Determine the (X, Y) coordinate at the center of the cell enclosing the given text.  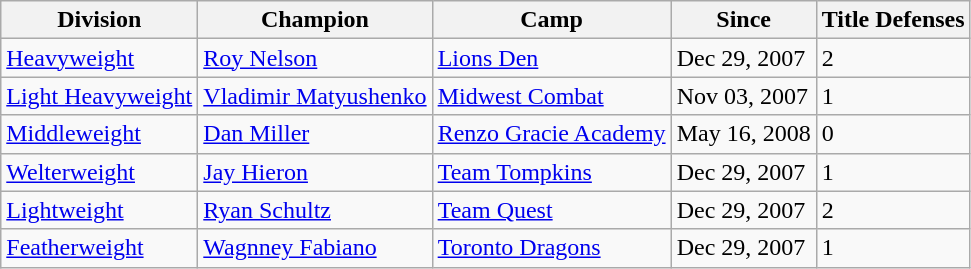
Division (100, 20)
Heavyweight (100, 58)
Lightweight (100, 210)
Ryan Schultz (315, 210)
Light Heavyweight (100, 96)
Nov 03, 2007 (744, 96)
May 16, 2008 (744, 134)
Camp (552, 20)
Jay Hieron (315, 172)
Welterweight (100, 172)
Title Defenses (893, 20)
Renzo Gracie Academy (552, 134)
Since (744, 20)
Midwest Combat (552, 96)
Wagnney Fabiano (315, 248)
Featherweight (100, 248)
Dan Miller (315, 134)
Middleweight (100, 134)
Team Quest (552, 210)
Roy Nelson (315, 58)
Vladimir Matyushenko (315, 96)
Toronto Dragons (552, 248)
Champion (315, 20)
Lions Den (552, 58)
0 (893, 134)
Team Tompkins (552, 172)
